Detect which cell encompasses the target text, then output its [x, y] center coordinate. 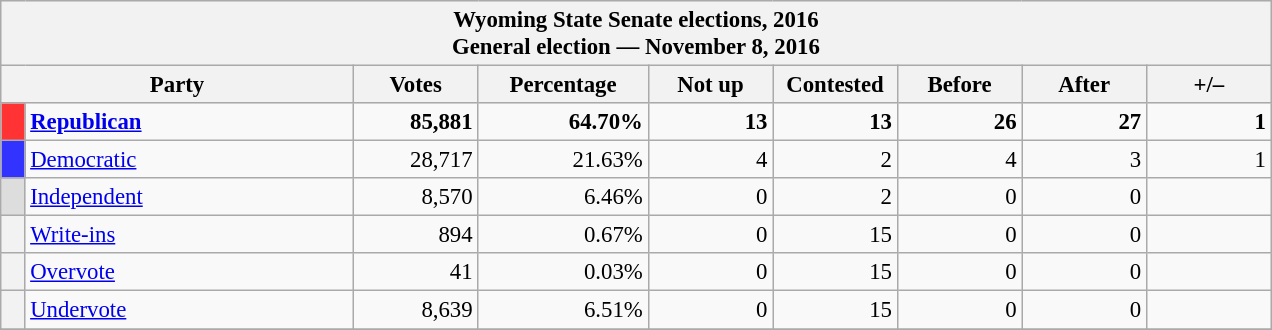
Before [960, 85]
Overvote [189, 273]
8,570 [416, 197]
64.70% [563, 122]
894 [416, 235]
8,639 [416, 310]
Party [178, 85]
27 [1084, 122]
+/– [1208, 85]
41 [416, 273]
26 [960, 122]
Percentage [563, 85]
6.51% [563, 310]
Independent [189, 197]
Republican [189, 122]
3 [1084, 160]
0.03% [563, 273]
Undervote [189, 310]
Wyoming State Senate elections, 2016General election — November 8, 2016 [636, 34]
Write-ins [189, 235]
Votes [416, 85]
Democratic [189, 160]
Contested [836, 85]
Not up [710, 85]
21.63% [563, 160]
85,881 [416, 122]
28,717 [416, 160]
6.46% [563, 197]
0.67% [563, 235]
After [1084, 85]
